Provide the [X, Y] coordinate of the cell's center where the given text is located.  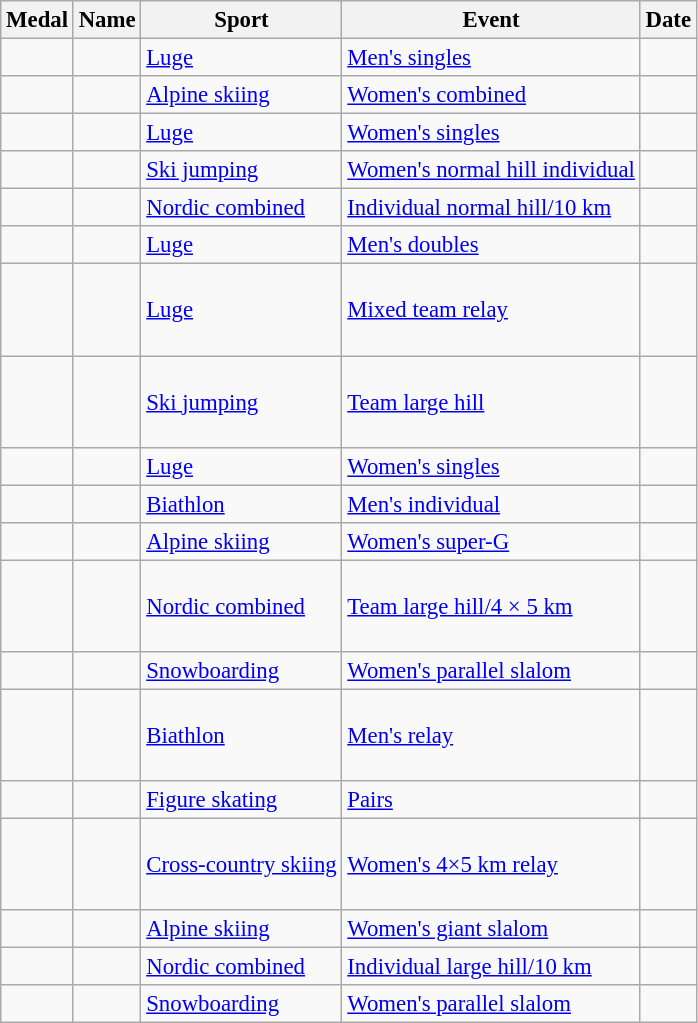
Men's relay [491, 735]
Figure skating [242, 800]
Men's singles [491, 58]
Women's 4×5 km relay [491, 864]
Men's individual [491, 504]
Name [107, 20]
Medal [38, 20]
Team large hill [491, 402]
Women's super-G [491, 541]
Women's normal hill individual [491, 170]
Women's combined [491, 95]
Individual large hill/10 km [491, 967]
Women's giant slalom [491, 929]
Individual normal hill/10 km [491, 208]
Pairs [491, 800]
Event [491, 20]
Mixed team relay [491, 310]
Team large hill/4 × 5 km [491, 606]
Sport [242, 20]
Cross-country skiing [242, 864]
Men's doubles [491, 245]
Date [668, 20]
